Determine the (X, Y) coordinate at the center of the cell enclosing the given text.  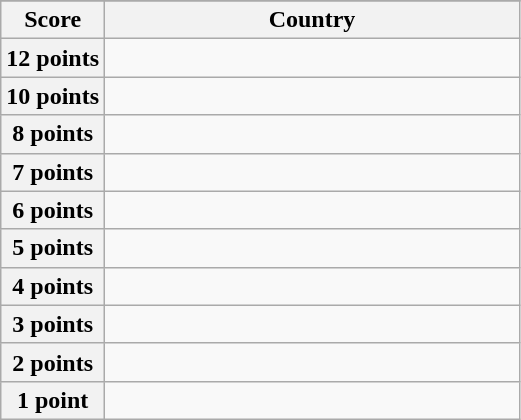
8 points (53, 134)
6 points (53, 210)
12 points (53, 58)
10 points (53, 96)
7 points (53, 172)
Score (53, 20)
3 points (53, 324)
1 point (53, 400)
2 points (53, 362)
4 points (53, 286)
Country (312, 20)
5 points (53, 248)
